Extract the (X, Y) coordinate from the center of the cell holding the provided text.  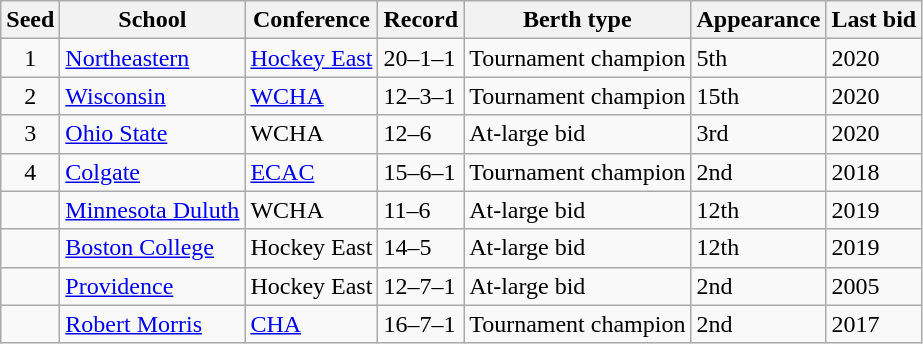
15–6–1 (421, 172)
2018 (874, 172)
4 (30, 172)
11–6 (421, 210)
1 (30, 58)
14–5 (421, 248)
15th (758, 96)
Ohio State (152, 134)
12–3–1 (421, 96)
Northeastern (152, 58)
Minnesota Duluth (152, 210)
CHA (312, 324)
20–1–1 (421, 58)
School (152, 20)
Seed (30, 20)
2 (30, 96)
Appearance (758, 20)
Last bid (874, 20)
12–6 (421, 134)
16–7–1 (421, 324)
12–7–1 (421, 286)
Record (421, 20)
Colgate (152, 172)
3rd (758, 134)
5th (758, 58)
2017 (874, 324)
Conference (312, 20)
2005 (874, 286)
Robert Morris (152, 324)
Boston College (152, 248)
Wisconsin (152, 96)
ECAC (312, 172)
3 (30, 134)
Berth type (578, 20)
Providence (152, 286)
